Output the [X, Y] coordinate of the center of the cell containing the given text.  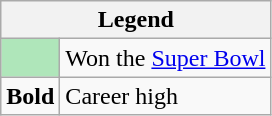
Bold [30, 96]
Legend [136, 20]
Won the Super Bowl [166, 58]
Career high [166, 96]
